Capture the cell that displays the provided text and extract its [X, Y] central coordinate. 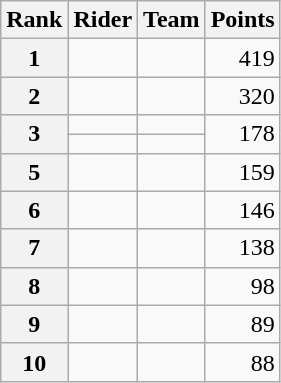
6 [34, 210]
138 [242, 248]
89 [242, 324]
320 [242, 96]
8 [34, 286]
178 [242, 134]
Team [172, 20]
5 [34, 172]
3 [34, 134]
10 [34, 362]
Rider [103, 20]
146 [242, 210]
159 [242, 172]
98 [242, 286]
9 [34, 324]
1 [34, 58]
2 [34, 96]
419 [242, 58]
Rank [34, 20]
Points [242, 20]
88 [242, 362]
7 [34, 248]
